Return [X, Y] of the center of cell containing provided text 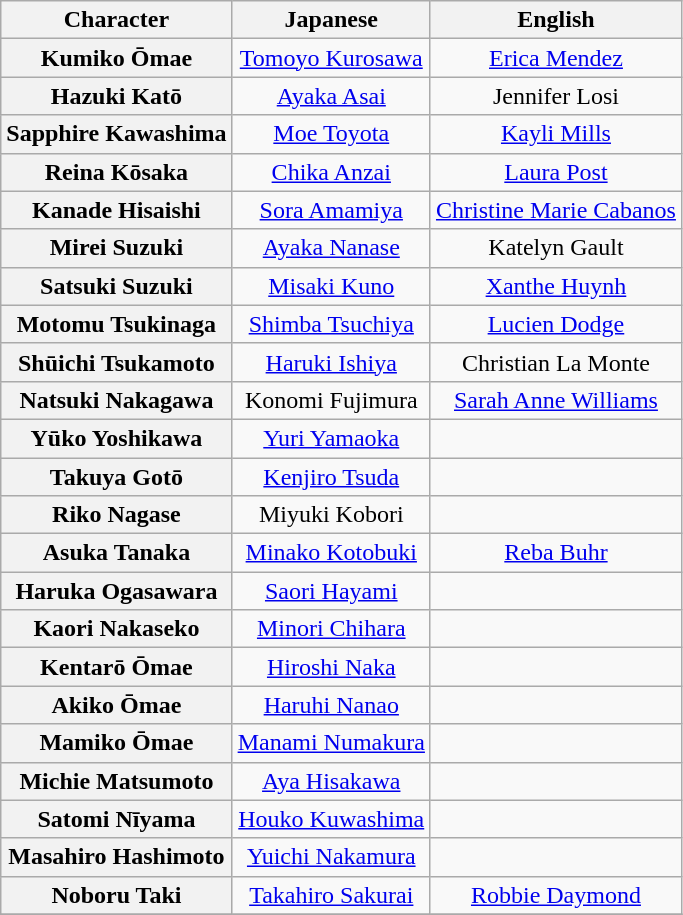
Manami Numakura [331, 743]
Aya Hisakawa [331, 781]
Riko Nagase [116, 515]
Kanade Hisaishi [116, 210]
Lucien Dodge [556, 324]
Yuichi Nakamura [331, 857]
Konomi Fujimura [331, 400]
Masahiro Hashimoto [116, 857]
Shimba Tsuchiya [331, 324]
Asuka Tanaka [116, 553]
Yuri Yamaoka [331, 438]
Reba Buhr [556, 553]
Misaki Kuno [331, 286]
Kayli Mills [556, 134]
Noboru Taki [116, 895]
Ayaka Nanase [331, 248]
Michie Matsumoto [116, 781]
Minori Chihara [331, 629]
Kaori Nakaseko [116, 629]
Takuya Gotō [116, 477]
Ayaka Asai [331, 96]
Laura Post [556, 172]
Hiroshi Naka [331, 667]
Shūichi Tsukamoto [116, 362]
Chika Anzai [331, 172]
Christian La Monte [556, 362]
Xanthe Huynh [556, 286]
Christine Marie Cabanos [556, 210]
Motomu Tsukinaga [116, 324]
Natsuki Nakagawa [116, 400]
Reina Kōsaka [116, 172]
Sora Amamiya [331, 210]
Yūko Yoshikawa [116, 438]
Katelyn Gault [556, 248]
Haruka Ogasawara [116, 591]
Satsuki Suzuki [116, 286]
Japanese [331, 20]
Kumiko Ōmae [116, 58]
Hazuki Katō [116, 96]
Mamiko Ōmae [116, 743]
Miyuki Kobori [331, 515]
Haruhi Nanao [331, 705]
Akiko Ōmae [116, 705]
Houko Kuwashima [331, 819]
Kentarō Ōmae [116, 667]
Sapphire Kawashima [116, 134]
Satomi Nīyama [116, 819]
Mirei Suzuki [116, 248]
Saori Hayami [331, 591]
Moe Toyota [331, 134]
Kenjiro Tsuda [331, 477]
Minako Kotobuki [331, 553]
Robbie Daymond [556, 895]
Erica Mendez [556, 58]
Jennifer Losi [556, 96]
Haruki Ishiya [331, 362]
Tomoyo Kurosawa [331, 58]
English [556, 20]
Character [116, 20]
Takahiro Sakurai [331, 895]
Sarah Anne Williams [556, 400]
